Detect which cell encompasses the target text, then output its (X, Y) center coordinate. 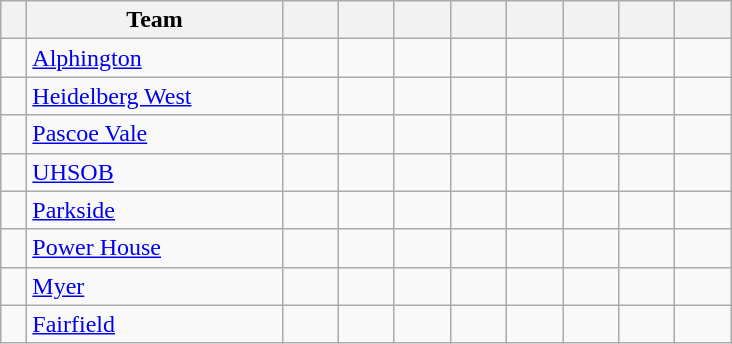
Parkside (155, 210)
Fairfield (155, 324)
Power House (155, 248)
Pascoe Vale (155, 134)
Heidelberg West (155, 96)
Myer (155, 286)
Team (155, 20)
UHSOB (155, 172)
Alphington (155, 58)
